Capture the cell that displays the provided text and extract its (X, Y) central coordinate. 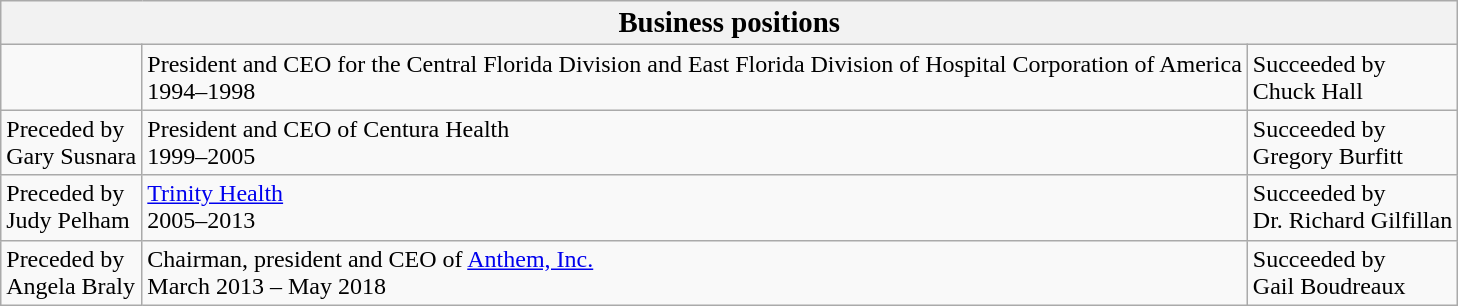
Trinity Health2005–2013 (695, 208)
Succeeded byGail Boudreaux (1352, 272)
President and CEO for the Central Florida Division and East Florida Division of Hospital Corporation of America1994–1998 (695, 78)
Preceded byAngela Braly (72, 272)
Business positions (730, 23)
Preceded byJudy Pelham (72, 208)
Preceded byGary Susnara (72, 142)
Succeeded byChuck Hall (1352, 78)
Succeeded byDr. Richard Gilfillan (1352, 208)
Succeeded byGregory Burfitt (1352, 142)
President and CEO of Centura Health1999–2005 (695, 142)
Chairman, president and CEO of Anthem, Inc.March 2013 – May 2018 (695, 272)
